Pinpoint the cell where the given text exists, returning its [x, y] midpoint coordinate. 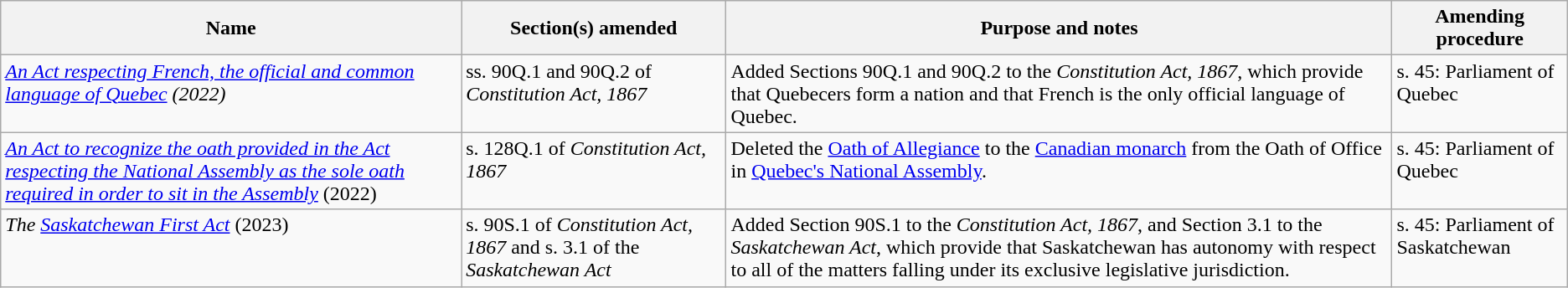
s. 45: Parliament of Saskatchewan [1479, 248]
s. 128Q.1 of Constitution Act, 1867 [594, 171]
Deleted the Oath of Allegiance to the Canadian monarch from the Oath of Office in Quebec's National Assembly. [1059, 171]
s. 90S.1 of Constitution Act, 1867 and s. 3.1 of the Saskatchewan Act [594, 248]
ss. 90Q.1 and 90Q.2 of Constitution Act, 1867 [594, 94]
Name [231, 28]
The Saskatchewan First Act (2023) [231, 248]
Purpose and notes [1059, 28]
Amending procedure [1479, 28]
An Act respecting French, the official and common language of Quebec (2022) [231, 94]
Section(s) amended [594, 28]
An Act to recognize the oath provided in the Act respecting the National Assembly as the sole oath required in order to sit in the Assembly (2022) [231, 171]
